Output the (X, Y) coordinate of the center of the cell containing the given text.  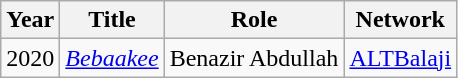
2020 (30, 58)
Benazir Abdullah (254, 58)
Bebaakee (112, 58)
Role (254, 20)
ALTBalaji (400, 58)
Network (400, 20)
Title (112, 20)
Year (30, 20)
